Output the (x, y) coordinate of the center of the cell containing the given text.  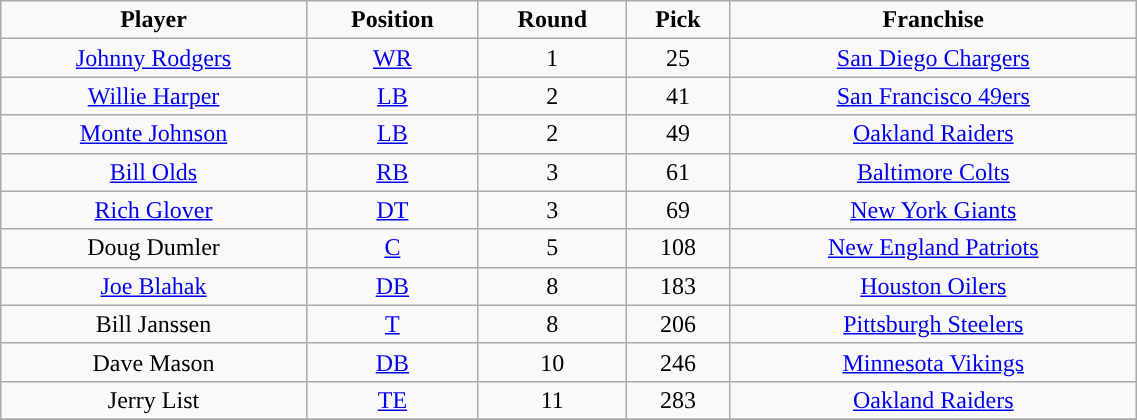
T (392, 324)
Position (392, 20)
C (392, 248)
69 (678, 210)
Jerry List (154, 400)
108 (678, 248)
Rich Glover (154, 210)
Round (552, 20)
Johnny Rodgers (154, 58)
Dave Mason (154, 362)
New York Giants (934, 210)
TE (392, 400)
Bill Janssen (154, 324)
Houston Oilers (934, 286)
Pick (678, 20)
Monte Johnson (154, 134)
25 (678, 58)
183 (678, 286)
WR (392, 58)
Doug Dumler (154, 248)
61 (678, 172)
San Francisco 49ers (934, 96)
Player (154, 20)
DT (392, 210)
Baltimore Colts (934, 172)
41 (678, 96)
Pittsburgh Steelers (934, 324)
San Diego Chargers (934, 58)
11 (552, 400)
Willie Harper (154, 96)
Minnesota Vikings (934, 362)
206 (678, 324)
1 (552, 58)
RB (392, 172)
Joe Blahak (154, 286)
Franchise (934, 20)
Bill Olds (154, 172)
283 (678, 400)
New England Patriots (934, 248)
246 (678, 362)
5 (552, 248)
10 (552, 362)
49 (678, 134)
